Locate the cell with the specified text and output its (X, Y) center coordinate. 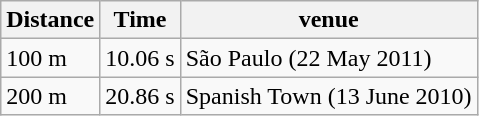
Distance (50, 20)
20.86 s (140, 96)
10.06 s (140, 58)
100 m (50, 58)
São Paulo (22 May 2011) (328, 58)
venue (328, 20)
200 m (50, 96)
Spanish Town (13 June 2010) (328, 96)
Time (140, 20)
